Determine the (x, y) coordinate at the center of the cell enclosing the given text.  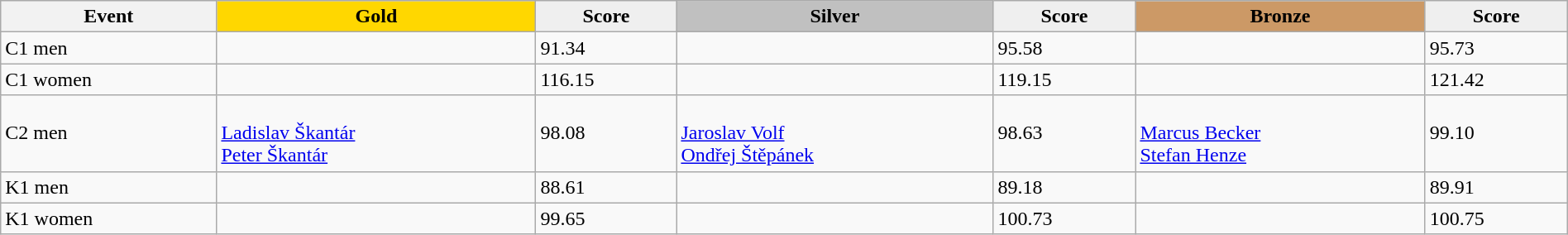
88.61 (606, 187)
89.91 (1496, 187)
98.08 (606, 133)
Gold (376, 17)
99.10 (1496, 133)
C1 women (109, 79)
95.58 (1064, 48)
C2 men (109, 133)
C1 men (109, 48)
99.65 (606, 218)
K1 women (109, 218)
Event (109, 17)
98.63 (1064, 133)
Marcus BeckerStefan Henze (1280, 133)
89.18 (1064, 187)
100.75 (1496, 218)
95.73 (1496, 48)
K1 men (109, 187)
116.15 (606, 79)
121.42 (1496, 79)
100.73 (1064, 218)
Jaroslav VolfOndřej Štěpánek (835, 133)
Ladislav ŠkantárPeter Škantár (376, 133)
91.34 (606, 48)
Bronze (1280, 17)
Silver (835, 17)
119.15 (1064, 79)
